Search for the cell housing the specified text and yield its [x, y] center coordinate. 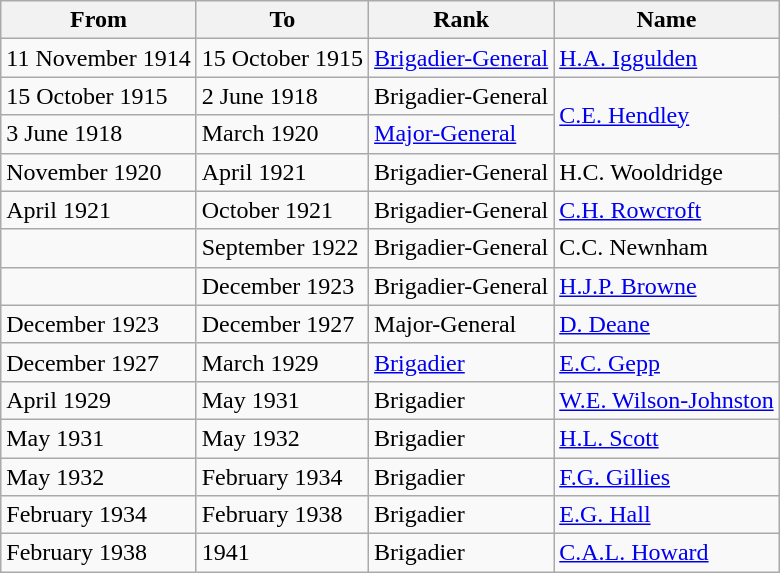
H.C. Wooldridge [666, 172]
1941 [282, 553]
C.A.L. Howard [666, 553]
E.G. Hall [666, 515]
11 November 1914 [98, 58]
April 1929 [98, 400]
From [98, 20]
F.G. Gillies [666, 477]
D. Deane [666, 324]
W.E. Wilson-Johnston [666, 400]
H.J.P. Browne [666, 286]
Name [666, 20]
Rank [462, 20]
E.C. Gepp [666, 362]
C.H. Rowcroft [666, 210]
2 June 1918 [282, 96]
March 1920 [282, 134]
C.C. Newnham [666, 248]
November 1920 [98, 172]
3 June 1918 [98, 134]
H.A. Iggulden [666, 58]
September 1922 [282, 248]
C.E. Hendley [666, 115]
H.L. Scott [666, 438]
October 1921 [282, 210]
To [282, 20]
March 1929 [282, 362]
